Provide the [x, y] coordinate of the cell's center where the given text is located.  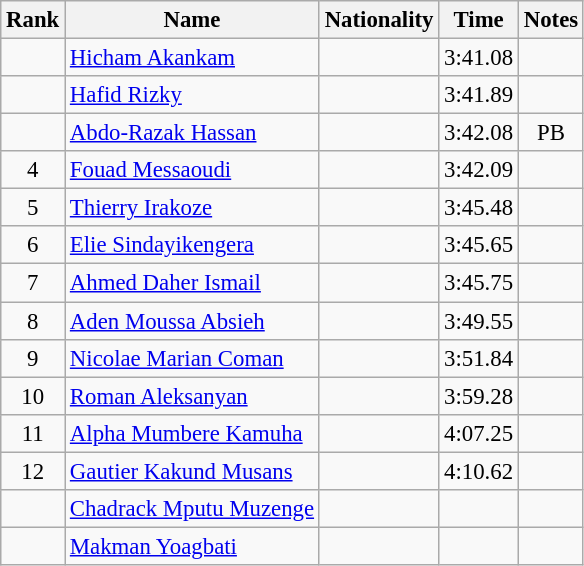
3:45.75 [479, 283]
10 [33, 396]
Name [192, 20]
3:41.89 [479, 95]
Makman Yoagbati [192, 546]
Nationality [378, 20]
Nicolae Marian Coman [192, 358]
5 [33, 208]
6 [33, 245]
3:42.09 [479, 170]
Hafid Rizky [192, 95]
Aden Moussa Absieh [192, 321]
Time [479, 20]
3:41.08 [479, 58]
Alpha Mumbere Kamuha [192, 433]
Thierry Irakoze [192, 208]
9 [33, 358]
8 [33, 321]
4:10.62 [479, 471]
Elie Sindayikengera [192, 245]
3:45.65 [479, 245]
3:51.84 [479, 358]
Gautier Kakund Musans [192, 471]
Hicham Akankam [192, 58]
Notes [550, 20]
4 [33, 170]
3:45.48 [479, 208]
3:59.28 [479, 396]
12 [33, 471]
3:42.08 [479, 133]
Ahmed Daher Ismail [192, 283]
Abdo-Razak Hassan [192, 133]
PB [550, 133]
Roman Aleksanyan [192, 396]
Chadrack Mputu Muzenge [192, 509]
11 [33, 433]
Fouad Messaoudi [192, 170]
Rank [33, 20]
7 [33, 283]
4:07.25 [479, 433]
3:49.55 [479, 321]
